Detect which cell encompasses the target text, then output its [X, Y] center coordinate. 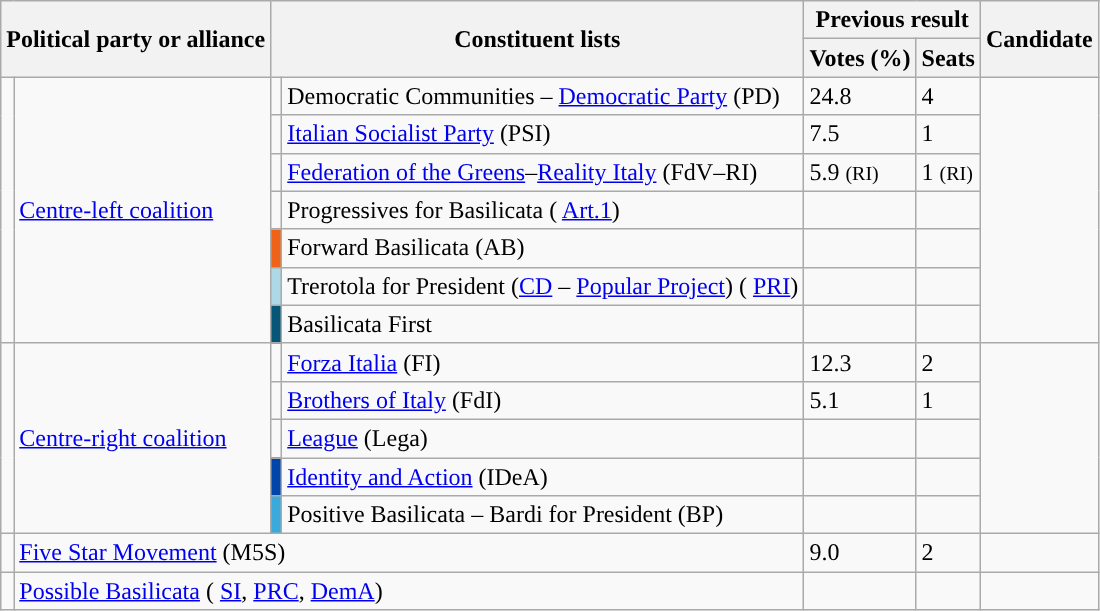
5.1 [860, 400]
4 [948, 96]
Forward Basilicata (AB) [543, 248]
12.3 [860, 362]
Political party or alliance [136, 39]
Identity and Action (IDeA) [543, 477]
Positive Basilicata – Bardi for President (BP) [543, 515]
Basilicata First [543, 324]
Brothers of Italy (FdI) [543, 400]
League (Lega) [543, 438]
Previous result [892, 20]
5.9 (RI) [860, 172]
7.5 [860, 134]
Votes (%) [860, 58]
Candidate [1039, 39]
Italian Socialist Party (PSI) [543, 134]
Trerotola for President (CD – Popular Project) ( PRI) [543, 286]
Five Star Movement (M5S) [409, 553]
Seats [948, 58]
Progressives for Basilicata ( Art.1) [543, 210]
9.0 [860, 553]
Constituent lists [538, 39]
Democratic Communities – Democratic Party (PD) [543, 96]
Forza Italia (FI) [543, 362]
1 (RI) [948, 172]
24.8 [860, 96]
Centre-right coalition [142, 438]
Federation of the Greens–Reality Italy (FdV–RI) [543, 172]
Centre-left coalition [142, 210]
Possible Basilicata ( SI, PRC, DemA) [409, 591]
